Pinpoint the cell where the given text exists, returning its [x, y] midpoint coordinate. 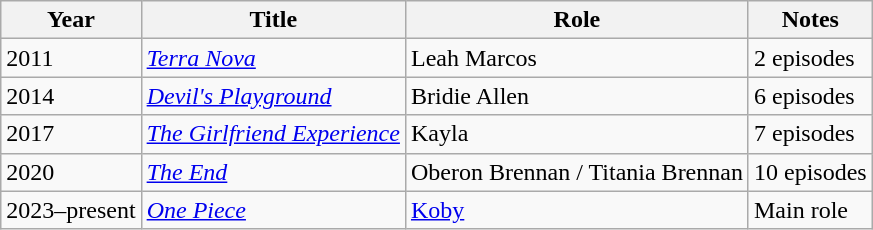
One Piece [273, 210]
Main role [810, 210]
Terra Nova [273, 58]
2 episodes [810, 58]
2014 [71, 96]
10 episodes [810, 172]
2020 [71, 172]
Kayla [576, 134]
Devil's Playground [273, 96]
7 episodes [810, 134]
Title [273, 20]
Role [576, 20]
The End [273, 172]
Year [71, 20]
2017 [71, 134]
2023–present [71, 210]
Oberon Brennan / Titania Brennan [576, 172]
2011 [71, 58]
The Girlfriend Experience [273, 134]
Koby [576, 210]
6 episodes [810, 96]
Notes [810, 20]
Bridie Allen [576, 96]
Leah Marcos [576, 58]
